Capture the cell that displays the provided text and extract its [x, y] central coordinate. 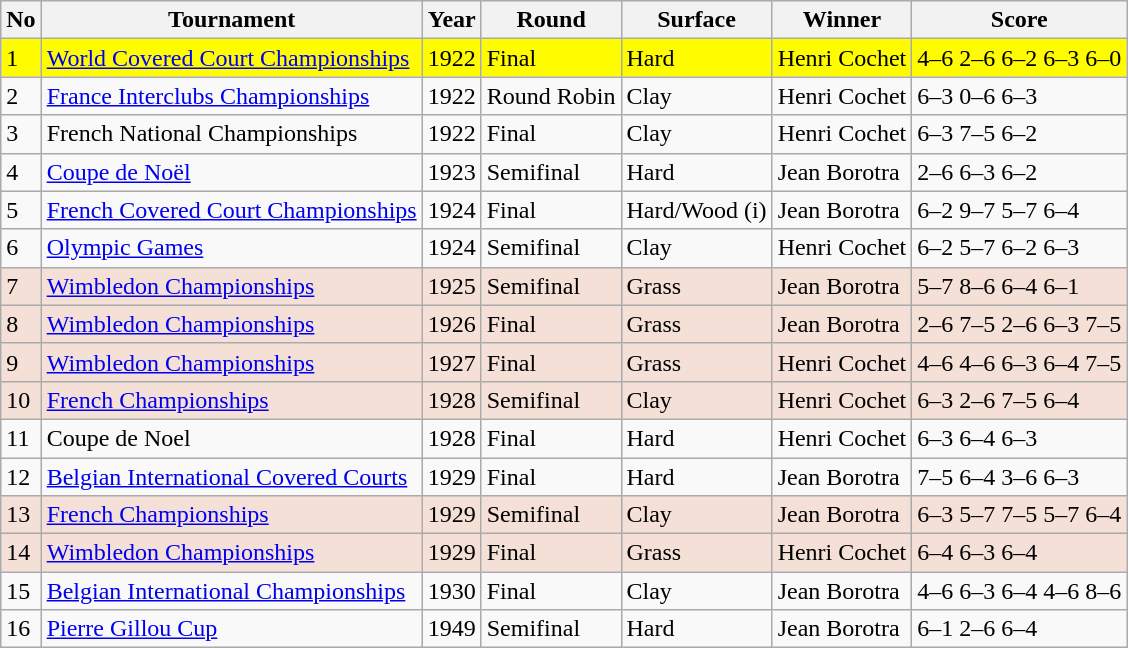
6–3 6–4 6–3 [1020, 438]
6–3 2–6 7–5 6–4 [1020, 400]
4 [21, 172]
6–3 5–7 7–5 5–7 6–4 [1020, 515]
12 [21, 477]
2–6 6–3 6–2 [1020, 172]
6–1 2–6 6–4 [1020, 629]
6–2 9–7 5–7 6–4 [1020, 210]
14 [21, 553]
Round [551, 20]
Belgian International Covered Courts [232, 477]
1925 [452, 286]
6–3 0–6 6–3 [1020, 96]
French Covered Court Championships [232, 210]
Winner [842, 20]
16 [21, 629]
No [21, 20]
11 [21, 438]
15 [21, 591]
7–5 6–4 3–6 6–3 [1020, 477]
World Covered Court Championships [232, 58]
1923 [452, 172]
8 [21, 324]
5 [21, 210]
4–6 4–6 6–3 6–4 7–5 [1020, 362]
1 [21, 58]
9 [21, 362]
Hard/Wood (i) [696, 210]
2 [21, 96]
1949 [452, 629]
France Interclubs Championships [232, 96]
2–6 7–5 2–6 6–3 7–5 [1020, 324]
6 [21, 248]
4–6 2–6 6–2 6–3 6–0 [1020, 58]
6–3 7–5 6–2 [1020, 134]
Belgian International Championships [232, 591]
Coupe de Noel [232, 438]
6–4 6–3 6–4 [1020, 553]
Tournament [232, 20]
Surface [696, 20]
4–6 6–3 6–4 4–6 8–6 [1020, 591]
French National Championships [232, 134]
Coupe de Noël [232, 172]
1930 [452, 591]
1926 [452, 324]
5–7 8–6 6–4 6–1 [1020, 286]
Year [452, 20]
3 [21, 134]
10 [21, 400]
13 [21, 515]
Score [1020, 20]
Round Robin [551, 96]
Olympic Games [232, 248]
7 [21, 286]
1927 [452, 362]
Pierre Gillou Cup [232, 629]
6–2 5–7 6–2 6–3 [1020, 248]
